Pinpoint the cell where the given text exists, returning its (x, y) midpoint coordinate. 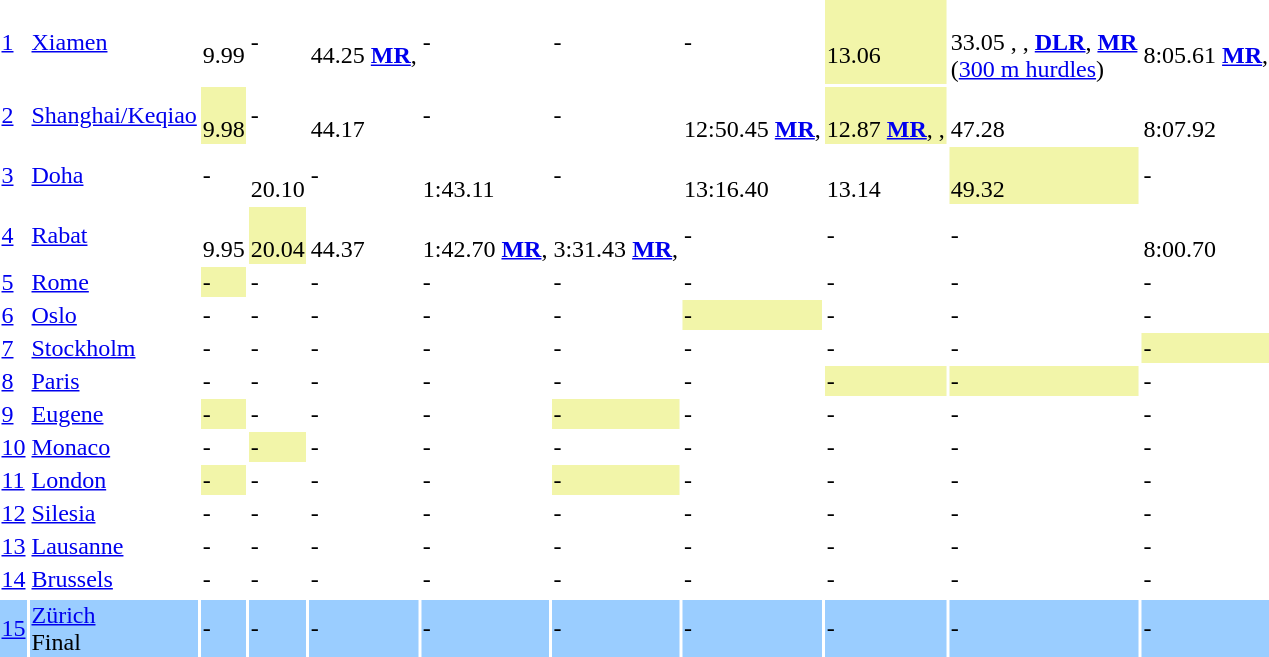
14 (14, 579)
Lausanne (114, 546)
2 (14, 116)
Stockholm (114, 348)
Shanghai/Keqiao (114, 116)
Rabat (114, 236)
Rome (114, 282)
44.25 MR, (364, 42)
7 (14, 348)
44.17 (364, 116)
4 (14, 236)
44.37 (364, 236)
15 (14, 628)
33.05 , , DLR, MR (300 m hurdles) (1044, 42)
Silesia (114, 513)
9 (14, 414)
ZürichFinal (114, 628)
20.04 (278, 236)
12 (14, 513)
13:16.40 (753, 176)
13.06 (886, 42)
13.14 (886, 176)
11 (14, 480)
6 (14, 315)
1:43.11 (485, 176)
1 (14, 42)
9.98 (224, 116)
12.87 MR, , (886, 116)
Eugene (114, 414)
49.32 (1044, 176)
13 (14, 546)
Brussels (114, 579)
1:42.70 MR, (485, 236)
Oslo (114, 315)
3 (14, 176)
8 (14, 381)
9.99 (224, 42)
3:31.43 MR, (616, 236)
10 (14, 447)
Xiamen (114, 42)
Monaco (114, 447)
9.95 (224, 236)
Doha (114, 176)
London (114, 480)
47.28 (1044, 116)
12:50.45 MR, (753, 116)
Paris (114, 381)
5 (14, 282)
20.10 (278, 176)
